Extract the [X, Y] coordinate from the center of the cell holding the provided text.  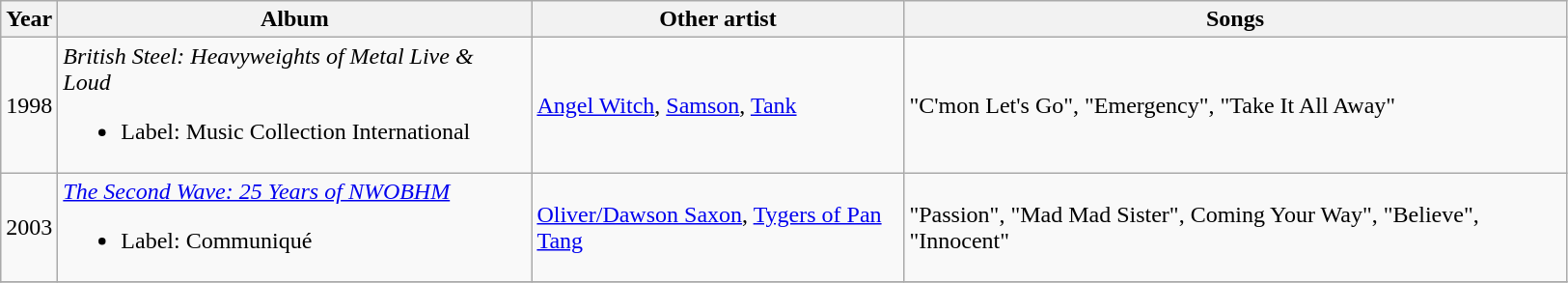
Songs [1235, 19]
British Steel: Heavyweights of Metal Live & LoudLabel: Music Collection International [295, 105]
2003 [29, 228]
Angel Witch, Samson, Tank [718, 105]
The Second Wave: 25 Years of NWOBHMLabel: Communiqué [295, 228]
"Passion", "Mad Mad Sister", Coming Your Way", "Believe", "Innocent" [1235, 228]
Oliver/Dawson Saxon, Tygers of Pan Tang [718, 228]
Year [29, 19]
"C'mon Let's Go", "Emergency", "Take It All Away" [1235, 105]
Other artist [718, 19]
1998 [29, 105]
Album [295, 19]
